Output the [x, y] coordinate of the center of the cell containing the given text.  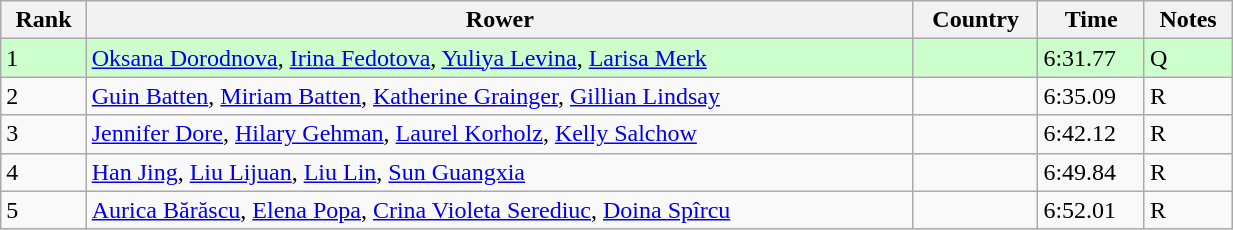
Aurica Bărăscu, Elena Popa, Crina Violeta Serediuc, Doina Spîrcu [500, 210]
Rank [44, 20]
1 [44, 58]
Han Jing, Liu Lijuan, Liu Lin, Sun Guangxia [500, 172]
6:52.01 [1092, 210]
Rower [500, 20]
4 [44, 172]
5 [44, 210]
Q [1188, 58]
Jennifer Dore, Hilary Gehman, Laurel Korholz, Kelly Salchow [500, 134]
Oksana Dorodnova, Irina Fedotova, Yuliya Levina, Larisa Merk [500, 58]
3 [44, 134]
6:35.09 [1092, 96]
Notes [1188, 20]
Guin Batten, Miriam Batten, Katherine Grainger, Gillian Lindsay [500, 96]
Time [1092, 20]
6:42.12 [1092, 134]
Country [975, 20]
6:49.84 [1092, 172]
2 [44, 96]
6:31.77 [1092, 58]
